Output the [X, Y] coordinate of the center of the cell containing the given text.  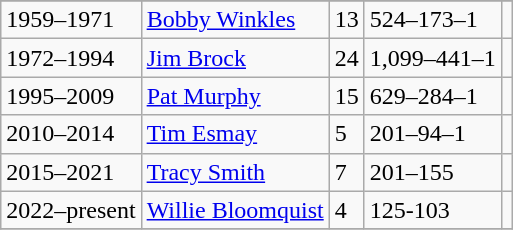
125-103 [432, 210]
201–155 [432, 172]
24 [346, 58]
Tim Esmay [235, 134]
2022–present [71, 210]
4 [346, 210]
1995–2009 [71, 96]
Tracy Smith [235, 172]
629–284–1 [432, 96]
1959–1971 [71, 20]
15 [346, 96]
7 [346, 172]
1,099–441–1 [432, 58]
1972–1994 [71, 58]
13 [346, 20]
524–173–1 [432, 20]
2015–2021 [71, 172]
5 [346, 134]
Willie Bloomquist [235, 210]
201–94–1 [432, 134]
Bobby Winkles [235, 20]
Jim Brock [235, 58]
Pat Murphy [235, 96]
2010–2014 [71, 134]
